Detect which cell encompasses the target text, then output its (X, Y) center coordinate. 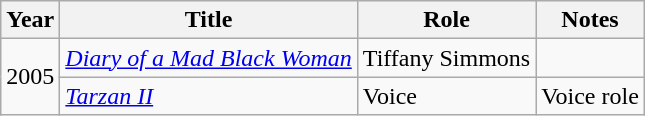
Voice role (590, 96)
Notes (590, 20)
Title (208, 20)
Role (446, 20)
Tiffany Simmons (446, 58)
2005 (30, 77)
Tarzan II (208, 96)
Diary of a Mad Black Woman (208, 58)
Year (30, 20)
Voice (446, 96)
